Return the (X, Y) coordinate for the center point of the cell that contains the specified text.  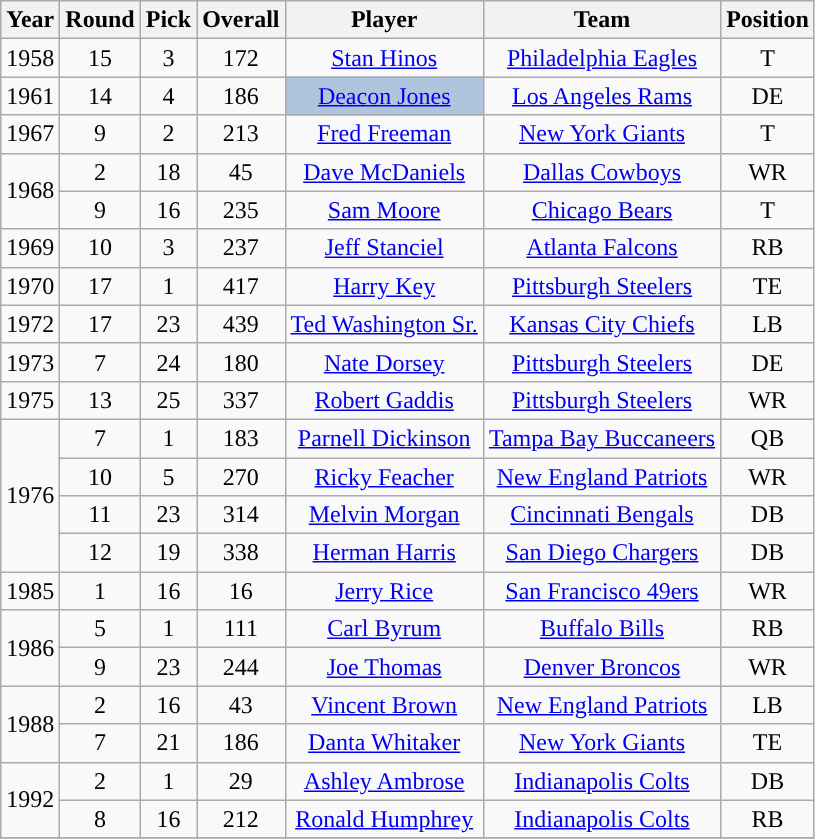
1988 (30, 724)
14 (100, 96)
19 (168, 553)
San Francisco 49ers (602, 591)
29 (241, 781)
Harry Key (384, 286)
Chicago Bears (602, 210)
1958 (30, 58)
Dallas Cowboys (602, 172)
314 (241, 515)
25 (168, 400)
Parnell Dickinson (384, 438)
Carl Byrum (384, 629)
417 (241, 286)
Team (602, 20)
18 (168, 172)
Los Angeles Rams (602, 96)
1968 (30, 191)
1967 (30, 134)
1975 (30, 400)
213 (241, 134)
4 (168, 96)
21 (168, 743)
24 (168, 362)
43 (241, 705)
111 (241, 629)
Stan Hinos (384, 58)
Herman Harris (384, 553)
235 (241, 210)
15 (100, 58)
Player (384, 20)
Ted Washington Sr. (384, 324)
1992 (30, 800)
Overall (241, 20)
Year (30, 20)
Denver Broncos (602, 667)
338 (241, 553)
Tampa Bay Buccaneers (602, 438)
Sam Moore (384, 210)
San Diego Chargers (602, 553)
13 (100, 400)
Philadelphia Eagles (602, 58)
244 (241, 667)
Jerry Rice (384, 591)
237 (241, 248)
180 (241, 362)
45 (241, 172)
Melvin Morgan (384, 515)
Danta Whitaker (384, 743)
Cincinnati Bengals (602, 515)
12 (100, 553)
1986 (30, 648)
Jeff Stanciel (384, 248)
1961 (30, 96)
Position (768, 20)
183 (241, 438)
1976 (30, 495)
212 (241, 819)
Joe Thomas (384, 667)
Nate Dorsey (384, 362)
QB (768, 438)
Pick (168, 20)
1972 (30, 324)
Atlanta Falcons (602, 248)
1969 (30, 248)
Dave McDaniels (384, 172)
Fred Freeman (384, 134)
Ricky Feacher (384, 477)
439 (241, 324)
Vincent Brown (384, 705)
Ronald Humphrey (384, 819)
Kansas City Chiefs (602, 324)
1973 (30, 362)
270 (241, 477)
Round (100, 20)
Deacon Jones (384, 96)
Robert Gaddis (384, 400)
11 (100, 515)
1970 (30, 286)
337 (241, 400)
172 (241, 58)
1985 (30, 591)
Ashley Ambrose (384, 781)
Buffalo Bills (602, 629)
8 (100, 819)
